Output the [x, y] coordinate of the center of the cell containing the given text.  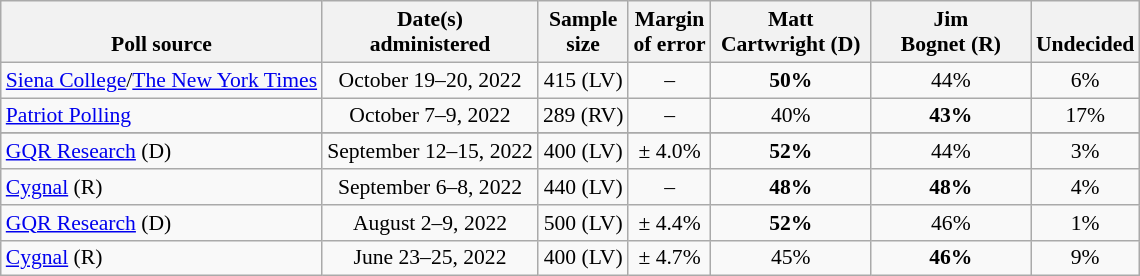
Marginof error [669, 32]
1% [1085, 223]
9% [1085, 258]
4% [1085, 187]
Samplesize [584, 32]
440 (LV) [584, 187]
October 7–9, 2022 [430, 116]
500 (LV) [584, 223]
6% [1085, 80]
MattCartwright (D) [791, 32]
Date(s)administered [430, 32]
289 (RV) [584, 116]
June 23–25, 2022 [430, 258]
45% [791, 258]
17% [1085, 116]
September 12–15, 2022 [430, 152]
Poll source [162, 32]
± 4.4% [669, 223]
Undecided [1085, 32]
3% [1085, 152]
Patriot Polling [162, 116]
JimBognet (R) [951, 32]
415 (LV) [584, 80]
August 2–9, 2022 [430, 223]
± 4.0% [669, 152]
50% [791, 80]
± 4.7% [669, 258]
October 19–20, 2022 [430, 80]
40% [791, 116]
43% [951, 116]
September 6–8, 2022 [430, 187]
Siena College/The New York Times [162, 80]
